Return (X, Y) of the center of cell containing provided text 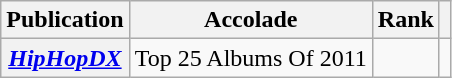
Publication (65, 20)
HipHopDX (65, 58)
Top 25 Albums Of 2011 (250, 58)
Rank (406, 20)
Accolade (250, 20)
